Provide the [X, Y] coordinate of the cell's center where the given text is located.  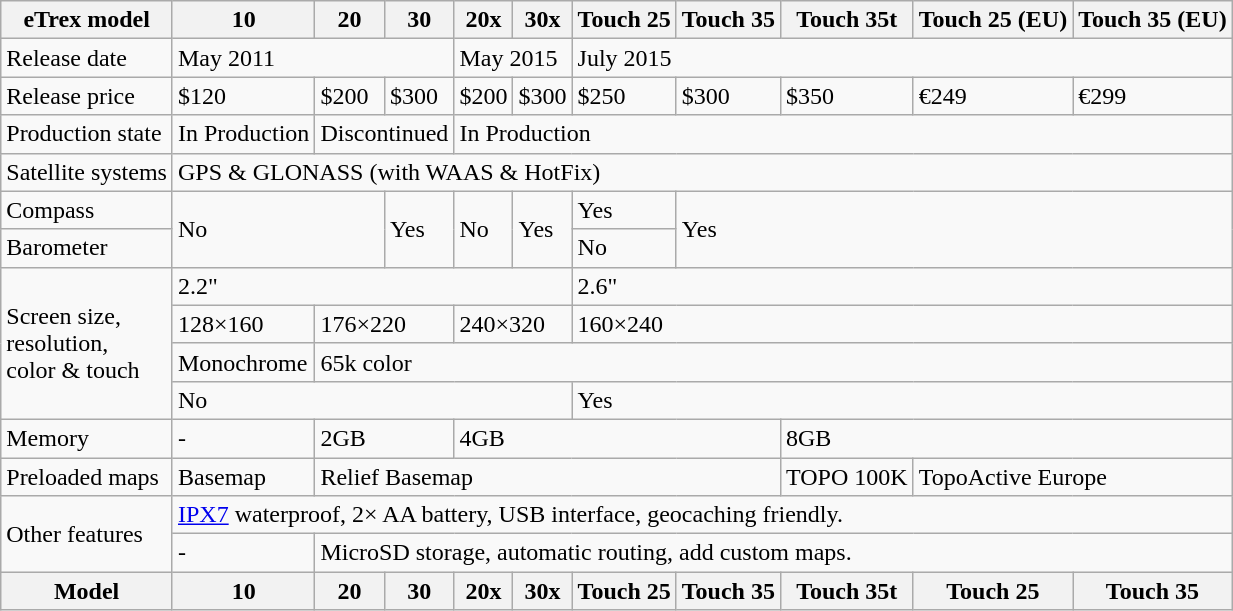
Model [87, 591]
Release price [87, 96]
Barometer [87, 248]
2.2" [372, 286]
8GB [1006, 438]
eTrex model [87, 20]
Discontinued [384, 134]
May 2011 [312, 58]
2.6" [902, 286]
Preloaded maps [87, 477]
IPX7 waterproof, 2× AA battery, USB interface, geocaching friendly. [702, 515]
€299 [1153, 96]
$120 [243, 96]
4GB [618, 438]
Touch 25 (EU) [993, 20]
Basemap [243, 477]
$350 [846, 96]
Production state [87, 134]
July 2015 [902, 58]
Satellite systems [87, 172]
2GB [384, 438]
May 2015 [513, 58]
160×240 [902, 324]
$250 [624, 96]
Screen size,resolution,color & touch [87, 343]
128×160 [243, 324]
Relief Basemap [548, 477]
176×220 [384, 324]
Other features [87, 534]
240×320 [513, 324]
Monochrome [243, 362]
Touch 35 (EU) [1153, 20]
Release date [87, 58]
TOPO 100K [846, 477]
GPS & GLONASS (with WAAS & HotFix) [702, 172]
MicroSD storage, automatic routing, add custom maps. [774, 553]
Compass [87, 210]
€249 [993, 96]
65k color [774, 362]
Memory [87, 438]
TopoActive Europe [1072, 477]
